Identify which cell holds the provided text, then report its [X, Y] central coordinate. 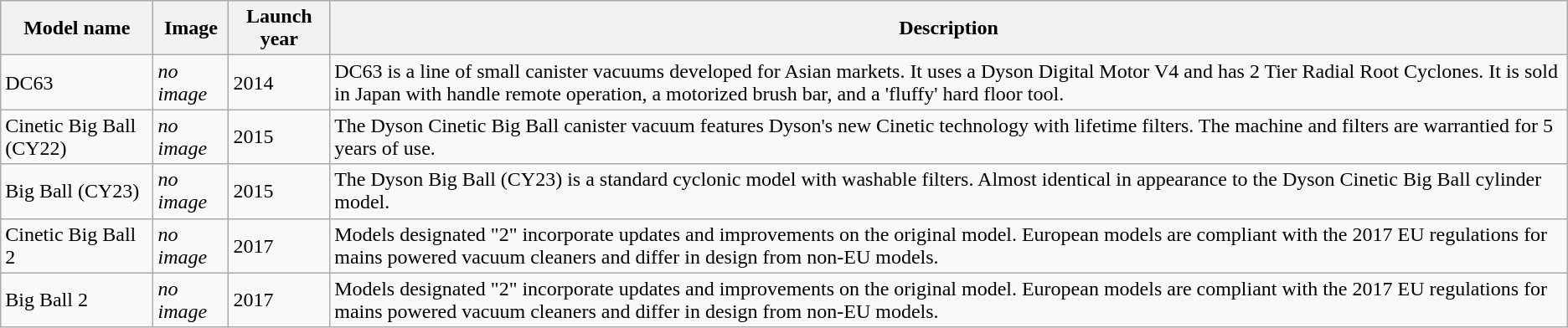
Image [191, 28]
Cinetic Big Ball 2 [77, 246]
Cinetic Big Ball (CY22) [77, 137]
Big Ball 2 [77, 300]
DC63 [77, 82]
Model name [77, 28]
Big Ball (CY23) [77, 191]
Launch year [280, 28]
2014 [280, 82]
Description [949, 28]
